Determine the (x, y) coordinate at the center of the cell enclosing the given text.  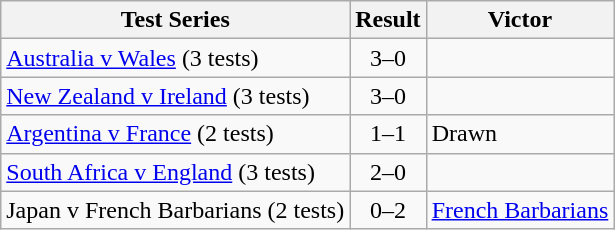
Australia v Wales (3 tests) (176, 58)
Test Series (176, 20)
Argentina v France (2 tests) (176, 134)
Result (388, 20)
2–0 (388, 172)
South Africa v England (3 tests) (176, 172)
Drawn (520, 134)
Japan v French Barbarians (2 tests) (176, 210)
Victor (520, 20)
French Barbarians (520, 210)
0–2 (388, 210)
1–1 (388, 134)
New Zealand v Ireland (3 tests) (176, 96)
